Scan for the cell matching the given text and deliver its [X, Y] coordinate at center. 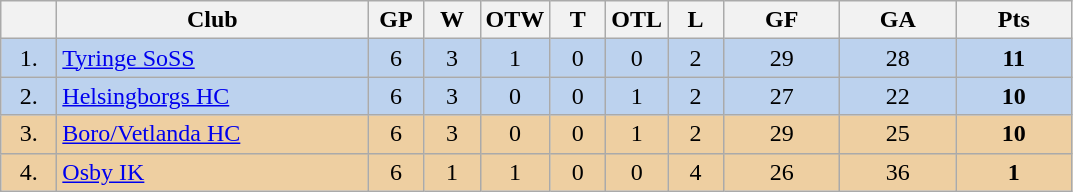
1. [29, 58]
GA [898, 20]
22 [898, 96]
3. [29, 134]
Pts [1014, 20]
25 [898, 134]
W [452, 20]
11 [1014, 58]
Boro/Vetlanda HC [212, 134]
OTW [515, 20]
Osby IK [212, 172]
4. [29, 172]
Club [212, 20]
27 [782, 96]
T [578, 20]
Helsingborgs HC [212, 96]
L [696, 20]
4 [696, 172]
2. [29, 96]
28 [898, 58]
OTL [637, 20]
GP [396, 20]
Tyringe SoSS [212, 58]
26 [782, 172]
GF [782, 20]
36 [898, 172]
